Capture the cell that displays the provided text and extract its (X, Y) central coordinate. 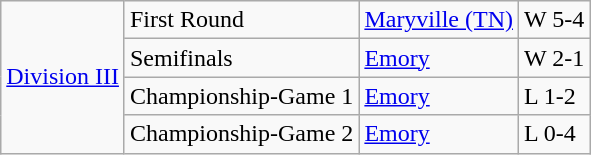
W 2-1 (554, 58)
Championship-Game 1 (241, 96)
First Round (241, 20)
Division III (63, 77)
W 5-4 (554, 20)
Championship-Game 2 (241, 134)
L 1-2 (554, 96)
Semifinals (241, 58)
Maryville (TN) (439, 20)
L 0-4 (554, 134)
